Output the (X, Y) coordinate of the center of the cell containing the given text.  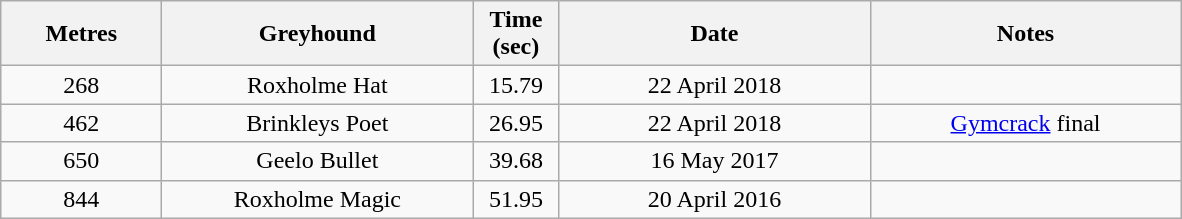
Date (714, 34)
Greyhound (318, 34)
844 (82, 199)
20 April 2016 (714, 199)
39.68 (516, 161)
Roxholme Magic (318, 199)
26.95 (516, 123)
Metres (82, 34)
Time (sec) (516, 34)
Roxholme Hat (318, 85)
650 (82, 161)
Gymcrack final (1026, 123)
51.95 (516, 199)
Notes (1026, 34)
268 (82, 85)
Brinkleys Poet (318, 123)
16 May 2017 (714, 161)
462 (82, 123)
15.79 (516, 85)
Geelo Bullet (318, 161)
